Locate the cell with the specified text and output its [X, Y] center coordinate. 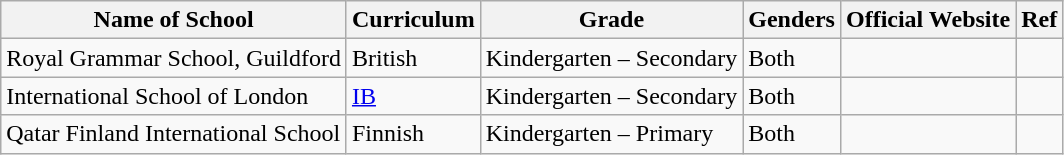
Qatar Finland International School [174, 134]
British [413, 58]
Official Website [928, 20]
Ref [1040, 20]
Finnish [413, 134]
Curriculum [413, 20]
International School of London [174, 96]
Kindergarten – Primary [612, 134]
Grade [612, 20]
Name of School [174, 20]
Genders [792, 20]
Royal Grammar School, Guildford [174, 58]
IB [413, 96]
